Return the (x, y) coordinate for the center point of the cell that contains the specified text.  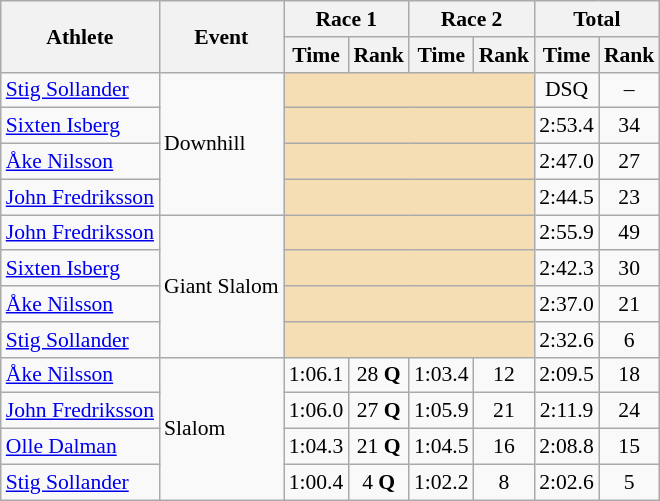
8 (504, 482)
Giant Slalom (222, 286)
2:44.5 (566, 197)
2:37.0 (566, 304)
28 Q (378, 375)
2:08.8 (566, 447)
1:06.1 (316, 375)
24 (630, 411)
Event (222, 36)
1:04.5 (442, 447)
1:03.4 (442, 375)
– (630, 90)
2:11.9 (566, 411)
16 (504, 447)
2:09.5 (566, 375)
2:32.6 (566, 340)
Total (596, 19)
2:53.4 (566, 126)
2:02.6 (566, 482)
12 (504, 375)
Race 1 (346, 19)
34 (630, 126)
30 (630, 269)
DSQ (566, 90)
27 (630, 162)
5 (630, 482)
27 Q (378, 411)
Olle Dalman (80, 447)
Downhill (222, 143)
Race 2 (472, 19)
23 (630, 197)
1:06.0 (316, 411)
Slalom (222, 428)
15 (630, 447)
1:00.4 (316, 482)
2:47.0 (566, 162)
2:42.3 (566, 269)
Athlete (80, 36)
1:02.2 (442, 482)
18 (630, 375)
4 Q (378, 482)
21 Q (378, 447)
2:55.9 (566, 233)
1:04.3 (316, 447)
49 (630, 233)
6 (630, 340)
1:05.9 (442, 411)
